Provide the (x, y) coordinate of the cell's center where the given text is located.  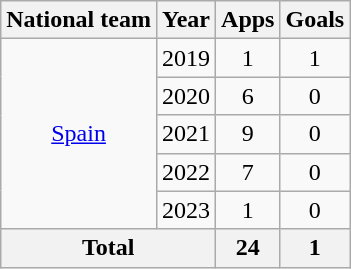
2019 (186, 58)
Apps (248, 20)
2022 (186, 172)
7 (248, 172)
Spain (79, 134)
2020 (186, 96)
9 (248, 134)
2021 (186, 134)
National team (79, 20)
2023 (186, 210)
Year (186, 20)
Goals (315, 20)
6 (248, 96)
24 (248, 248)
Total (108, 248)
